Detect which cell encompasses the target text, then output its (x, y) center coordinate. 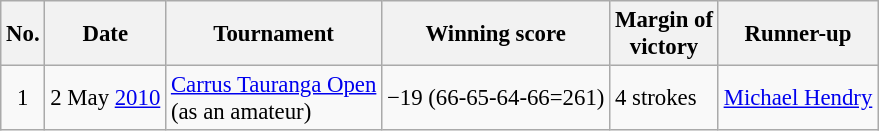
−19 (66-65-64-66=261) (496, 98)
Carrus Tauranga Open(as an amateur) (274, 98)
Michael Hendry (798, 98)
4 strokes (664, 98)
Winning score (496, 34)
Margin ofvictory (664, 34)
2 May 2010 (106, 98)
Tournament (274, 34)
Runner-up (798, 34)
1 (23, 98)
Date (106, 34)
No. (23, 34)
